Determine the [x, y] coordinate at the center of the cell enclosing the given text.  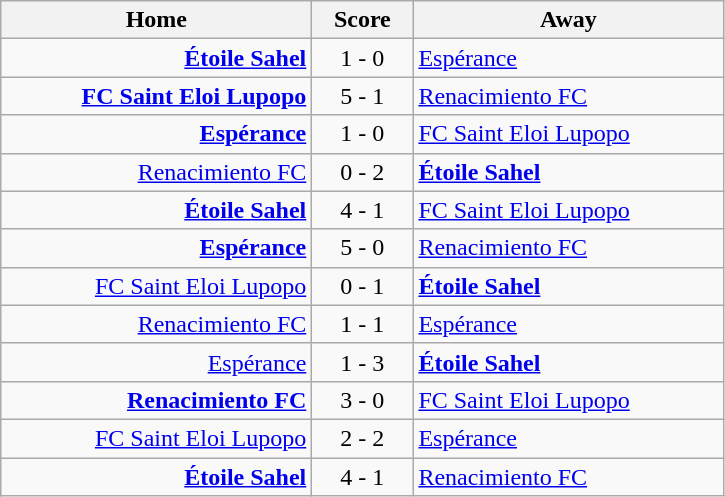
1 - 1 [362, 324]
3 - 0 [362, 400]
Away [568, 20]
Home [156, 20]
5 - 0 [362, 248]
1 - 3 [362, 362]
0 - 2 [362, 172]
2 - 2 [362, 438]
0 - 1 [362, 286]
5 - 1 [362, 96]
Score [362, 20]
